For the text-containing cell, return its midpoint in (X, Y) coordinate format. 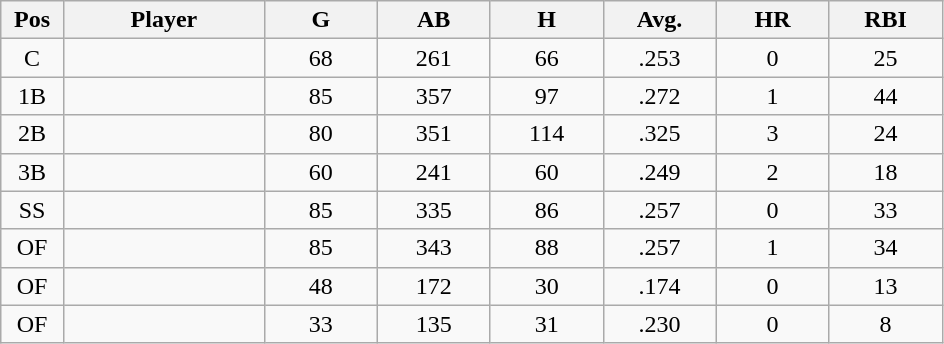
.174 (660, 286)
2B (32, 134)
31 (546, 324)
H (546, 20)
44 (886, 96)
.249 (660, 172)
48 (320, 286)
13 (886, 286)
AB (434, 20)
18 (886, 172)
80 (320, 134)
343 (434, 248)
97 (546, 96)
241 (434, 172)
25 (886, 58)
.230 (660, 324)
.272 (660, 96)
261 (434, 58)
G (320, 20)
Avg. (660, 20)
HR (772, 20)
30 (546, 286)
3B (32, 172)
357 (434, 96)
RBI (886, 20)
2 (772, 172)
135 (434, 324)
1B (32, 96)
66 (546, 58)
Pos (32, 20)
SS (32, 210)
C (32, 58)
172 (434, 286)
.325 (660, 134)
68 (320, 58)
88 (546, 248)
351 (434, 134)
.253 (660, 58)
114 (546, 134)
3 (772, 134)
86 (546, 210)
24 (886, 134)
335 (434, 210)
Player (164, 20)
34 (886, 248)
8 (886, 324)
